Extract the [X, Y] coordinate from the center of the cell holding the provided text.  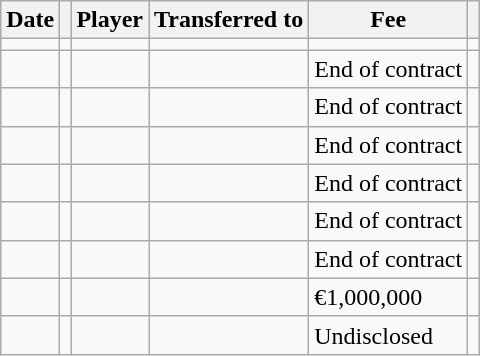
Undisclosed [388, 335]
Date [30, 20]
Fee [388, 20]
Transferred to [229, 20]
€1,000,000 [388, 297]
Player [110, 20]
